Pinpoint the cell where the given text exists, returning its (X, Y) midpoint coordinate. 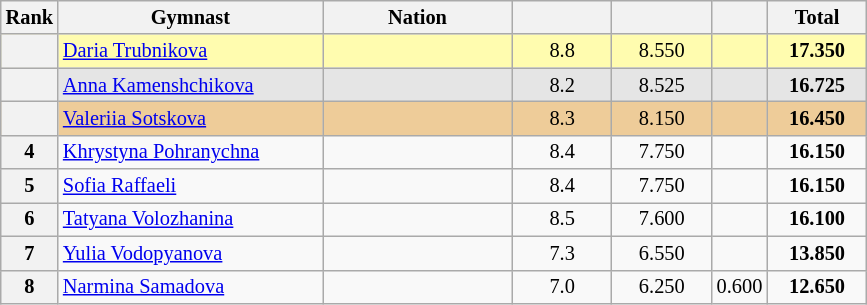
16.100 (817, 219)
0.600 (740, 287)
12.650 (817, 287)
Rank (30, 17)
7.600 (662, 219)
8.5 (562, 219)
Narmina Samadova (190, 287)
Nation (418, 17)
Gymnast (190, 17)
8.150 (662, 118)
8.2 (562, 85)
16.725 (817, 85)
7 (30, 253)
Valeriia Sotskova (190, 118)
6.550 (662, 253)
Yulia Vodopyanova (190, 253)
17.350 (817, 51)
8.8 (562, 51)
6.250 (662, 287)
Tatyana Volozhanina (190, 219)
16.450 (817, 118)
7.0 (562, 287)
13.850 (817, 253)
8.550 (662, 51)
Sofia Raffaeli (190, 186)
4 (30, 152)
6 (30, 219)
Daria Trubnikova (190, 51)
7.3 (562, 253)
8 (30, 287)
Khrystyna Pohranychna (190, 152)
Total (817, 17)
8.3 (562, 118)
Anna Kamenshchikova (190, 85)
5 (30, 186)
8.525 (662, 85)
